Determine the [x, y] coordinate at the center of the cell enclosing the given text.  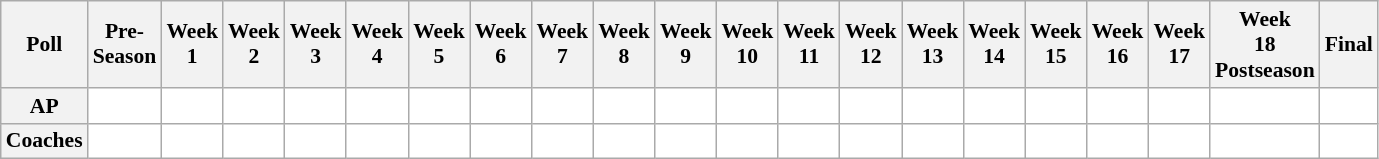
Week17 [1179, 44]
Week15 [1056, 44]
Week11 [809, 44]
Week12 [871, 44]
Week7 [562, 44]
Week10 [748, 44]
Week6 [501, 44]
Coaches [44, 141]
Poll [44, 44]
Final [1349, 44]
Week5 [439, 44]
Week16 [1118, 44]
Week4 [377, 44]
AP [44, 106]
Week9 [686, 44]
Week3 [316, 44]
Week8 [624, 44]
Pre-Season [125, 44]
Week13 [933, 44]
Week1 [192, 44]
Week14 [994, 44]
Week18Postseason [1265, 44]
Week2 [254, 44]
